Extract the (X, Y) coordinate from the center of the cell holding the provided text.  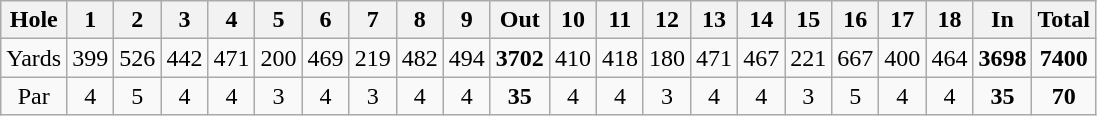
2 (138, 20)
In (1002, 20)
7 (372, 20)
18 (950, 20)
70 (1064, 96)
221 (808, 58)
6 (326, 20)
Total (1064, 20)
11 (620, 20)
13 (714, 20)
418 (620, 58)
16 (856, 20)
Par (34, 96)
442 (184, 58)
526 (138, 58)
15 (808, 20)
10 (572, 20)
399 (90, 58)
410 (572, 58)
464 (950, 58)
180 (666, 58)
14 (762, 20)
Out (520, 20)
8 (420, 20)
667 (856, 58)
17 (902, 20)
Hole (34, 20)
482 (420, 58)
12 (666, 20)
1 (90, 20)
3698 (1002, 58)
Yards (34, 58)
219 (372, 58)
9 (466, 20)
3702 (520, 58)
400 (902, 58)
467 (762, 58)
7400 (1064, 58)
469 (326, 58)
200 (278, 58)
494 (466, 58)
